Return (x, y) of the center of cell containing provided text 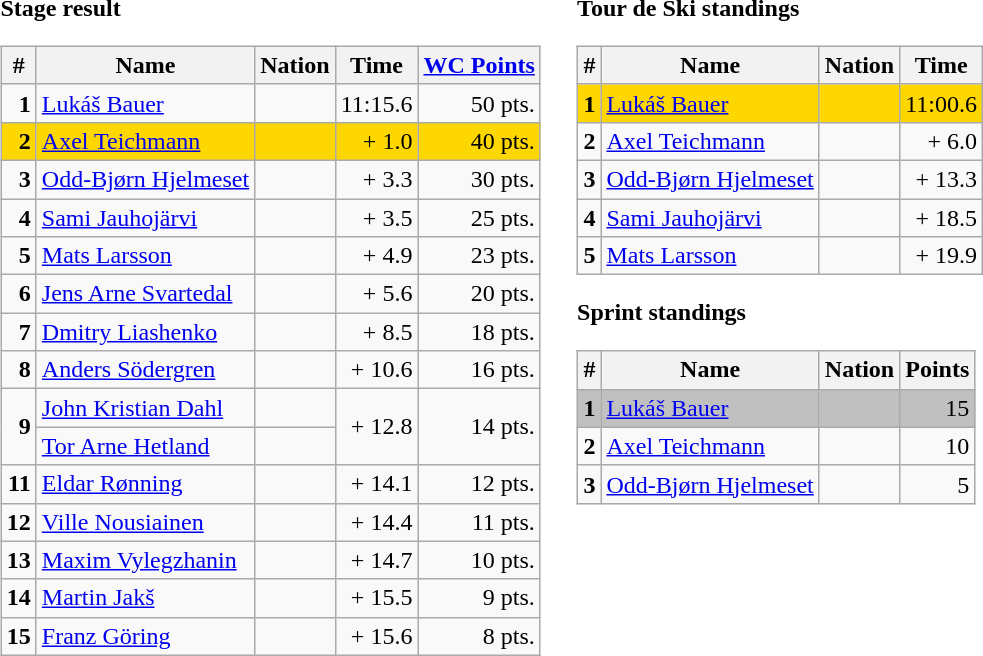
+ 12.8 (376, 427)
Anders Södergren (145, 370)
+ 8.5 (376, 332)
+ 3.3 (376, 179)
12 (18, 522)
Points (938, 370)
Franz Göring (145, 636)
+ 14.7 (376, 560)
40 pts. (479, 141)
Tor Arne Hetland (145, 446)
Dmitry Liashenko (145, 332)
9 (18, 427)
Martin Jakš (145, 598)
+ 3.5 (376, 217)
50 pts. (479, 103)
+ 15.5 (376, 598)
12 pts. (479, 484)
+ 14.1 (376, 484)
+ 4.9 (376, 256)
20 pts. (479, 294)
11:00.6 (942, 103)
+ 6.0 (942, 141)
14 (18, 598)
6 (18, 294)
Ville Nousiainen (145, 522)
18 pts. (479, 332)
+ 10.6 (376, 370)
14 pts. (479, 427)
10 (938, 446)
+ 1.0 (376, 141)
16 pts. (479, 370)
+ 14.4 (376, 522)
13 (18, 560)
7 (18, 332)
+ 18.5 (942, 217)
10 pts. (479, 560)
11 (18, 484)
30 pts. (479, 179)
11 pts. (479, 522)
11:15.6 (376, 103)
Eldar Rønning (145, 484)
9 pts. (479, 598)
John Kristian Dahl (145, 408)
25 pts. (479, 217)
Maxim Vylegzhanin (145, 560)
+ 19.9 (942, 256)
+ 5.6 (376, 294)
+ 13.3 (942, 179)
23 pts. (479, 256)
WC Points (479, 65)
Jens Arne Svartedal (145, 294)
+ 15.6 (376, 636)
8 pts. (479, 636)
8 (18, 370)
